Find where the given text appears and provide that cell's center as [X, Y] coordinate. 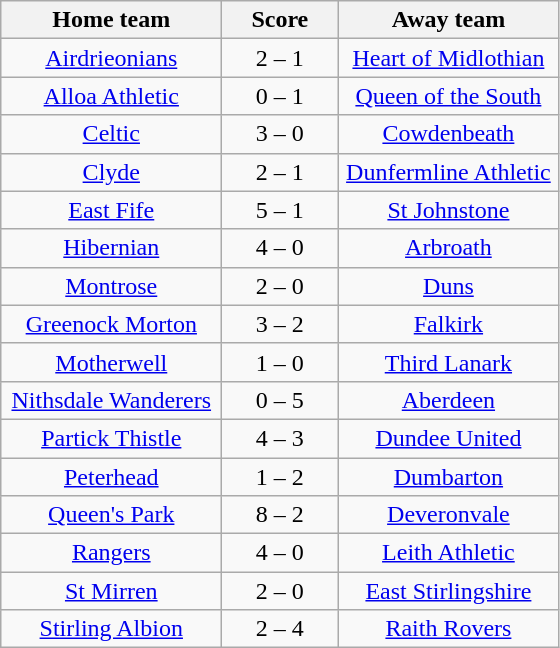
East Stirlingshire [448, 591]
0 – 1 [280, 96]
1 – 2 [280, 477]
Falkirk [448, 324]
East Fife [112, 210]
Motherwell [112, 362]
Cowdenbeath [448, 134]
Home team [112, 20]
Dumbarton [448, 477]
St Johnstone [448, 210]
Raith Rovers [448, 629]
Away team [448, 20]
Greenock Morton [112, 324]
Dundee United [448, 438]
4 – 3 [280, 438]
Leith Athletic [448, 553]
Score [280, 20]
Nithsdale Wanderers [112, 400]
3 – 2 [280, 324]
Heart of Midlothian [448, 58]
Arbroath [448, 248]
Rangers [112, 553]
Queen's Park [112, 515]
Duns [448, 286]
Third Lanark [448, 362]
Hibernian [112, 248]
Partick Thistle [112, 438]
Alloa Athletic [112, 96]
Montrose [112, 286]
1 – 0 [280, 362]
0 – 5 [280, 400]
Dunfermline Athletic [448, 172]
2 – 4 [280, 629]
Deveronvale [448, 515]
Stirling Albion [112, 629]
Airdrieonians [112, 58]
Peterhead [112, 477]
Aberdeen [448, 400]
Celtic [112, 134]
Queen of the South [448, 96]
5 – 1 [280, 210]
3 – 0 [280, 134]
8 – 2 [280, 515]
St Mirren [112, 591]
Clyde [112, 172]
